Return [x, y] of the center of cell containing provided text 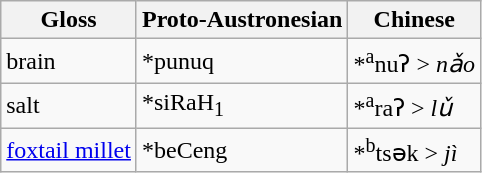
*punuq [242, 62]
Proto-Austronesian [242, 20]
*anuʔ > nǎo [414, 62]
salt [69, 106]
*beCeng [242, 150]
brain [69, 62]
Gloss [69, 20]
*btsək > jì [414, 150]
*siRaH1 [242, 106]
foxtail millet [69, 150]
*araʔ > lǔ [414, 106]
Chinese [414, 20]
